Output the [x, y] coordinate of the center of the cell containing the given text.  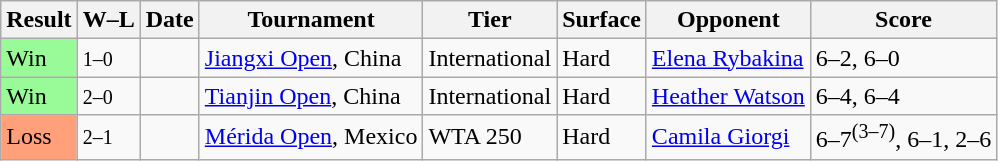
Elena Rybakina [728, 58]
Heather Watson [728, 96]
Jiangxi Open, China [311, 58]
Tournament [311, 20]
Surface [602, 20]
Camila Giorgi [728, 138]
W–L [108, 20]
Score [903, 20]
Loss [39, 138]
Result [39, 20]
2–1 [108, 138]
Date [170, 20]
WTA 250 [490, 138]
6–4, 6–4 [903, 96]
6–7(3–7), 6–1, 2–6 [903, 138]
6–2, 6–0 [903, 58]
Tianjin Open, China [311, 96]
Tier [490, 20]
Opponent [728, 20]
Mérida Open, Mexico [311, 138]
1–0 [108, 58]
2–0 [108, 96]
